Detect which cell encompasses the target text, then output its [x, y] center coordinate. 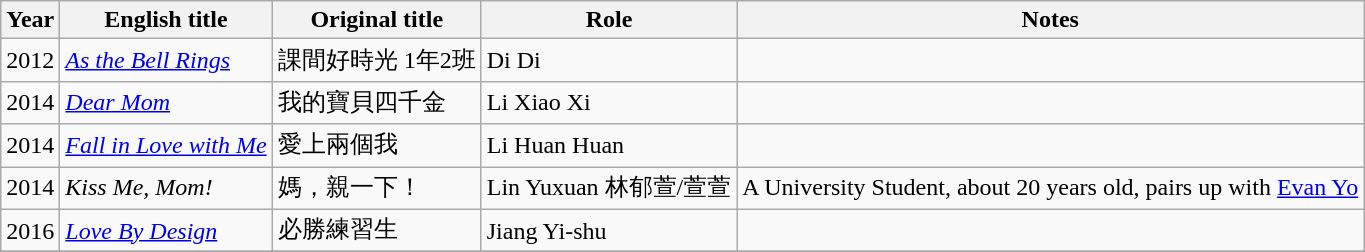
Notes [1050, 20]
Jiang Yi-shu [608, 230]
Role [608, 20]
必勝練習生 [376, 230]
媽，親一下！ [376, 188]
課間好時光 1年2班 [376, 60]
Year [30, 20]
愛上兩個我 [376, 146]
Di Di [608, 60]
2016 [30, 230]
English title [166, 20]
Fall in Love with Me [166, 146]
A University Student, about 20 years old, pairs up with Evan Yo [1050, 188]
As the Bell Rings [166, 60]
Li Xiao Xi [608, 102]
Original title [376, 20]
Kiss Me, Mom! [166, 188]
Lin Yuxuan 林郁萱/萱萱 [608, 188]
Love By Design [166, 230]
Li Huan Huan [608, 146]
Dear Mom [166, 102]
2012 [30, 60]
我的寶貝四千金 [376, 102]
